Return the (x, y) coordinate for the center point of the cell that contains the specified text.  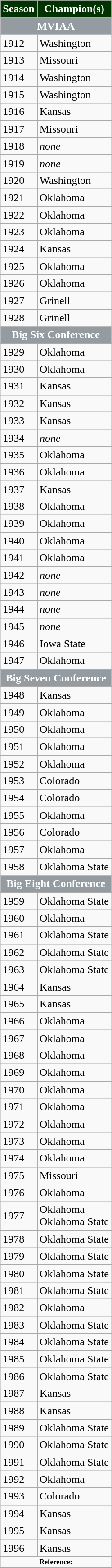
1915 (19, 95)
1922 (19, 215)
1967 (19, 1038)
1921 (19, 197)
1953 (19, 781)
1925 (19, 266)
1961 (19, 935)
1928 (19, 318)
1939 (19, 524)
1944 (19, 609)
MVIAA (56, 26)
1938 (19, 507)
1963 (19, 969)
1932 (19, 403)
Iowa State (74, 644)
OklahomaOklahoma State (74, 1216)
1966 (19, 1021)
1962 (19, 952)
1924 (19, 249)
1972 (19, 1124)
Big Six Conference (56, 335)
1993 (19, 1496)
1977 (19, 1216)
1960 (19, 918)
1996 (19, 1548)
1978 (19, 1239)
1958 (19, 867)
1923 (19, 232)
1914 (19, 78)
1919 (19, 163)
1913 (19, 60)
1985 (19, 1359)
1968 (19, 1056)
Champion(s) (74, 9)
1981 (19, 1290)
1992 (19, 1479)
1926 (19, 283)
1979 (19, 1256)
1980 (19, 1273)
1984 (19, 1342)
1971 (19, 1107)
1989 (19, 1428)
Big Seven Conference (56, 678)
1969 (19, 1073)
1940 (19, 541)
Big Eight Conference (56, 884)
1942 (19, 575)
1934 (19, 438)
1949 (19, 712)
1976 (19, 1193)
1916 (19, 112)
1990 (19, 1445)
1927 (19, 301)
1947 (19, 661)
1975 (19, 1175)
1987 (19, 1394)
1912 (19, 43)
1964 (19, 987)
1931 (19, 386)
1945 (19, 626)
1917 (19, 129)
1918 (19, 146)
1935 (19, 455)
1946 (19, 644)
1983 (19, 1325)
1951 (19, 746)
1974 (19, 1158)
1957 (19, 850)
Reference: (56, 1562)
1973 (19, 1141)
1994 (19, 1513)
1959 (19, 901)
1929 (19, 352)
1954 (19, 798)
1952 (19, 764)
1937 (19, 489)
1936 (19, 472)
1986 (19, 1376)
1956 (19, 832)
Season (19, 9)
1941 (19, 558)
1988 (19, 1411)
1965 (19, 1004)
1943 (19, 592)
1995 (19, 1531)
1991 (19, 1462)
1955 (19, 815)
1982 (19, 1307)
1970 (19, 1090)
1930 (19, 369)
1933 (19, 421)
1948 (19, 695)
1950 (19, 729)
1920 (19, 180)
